Search for the cell housing the specified text and yield its [x, y] center coordinate. 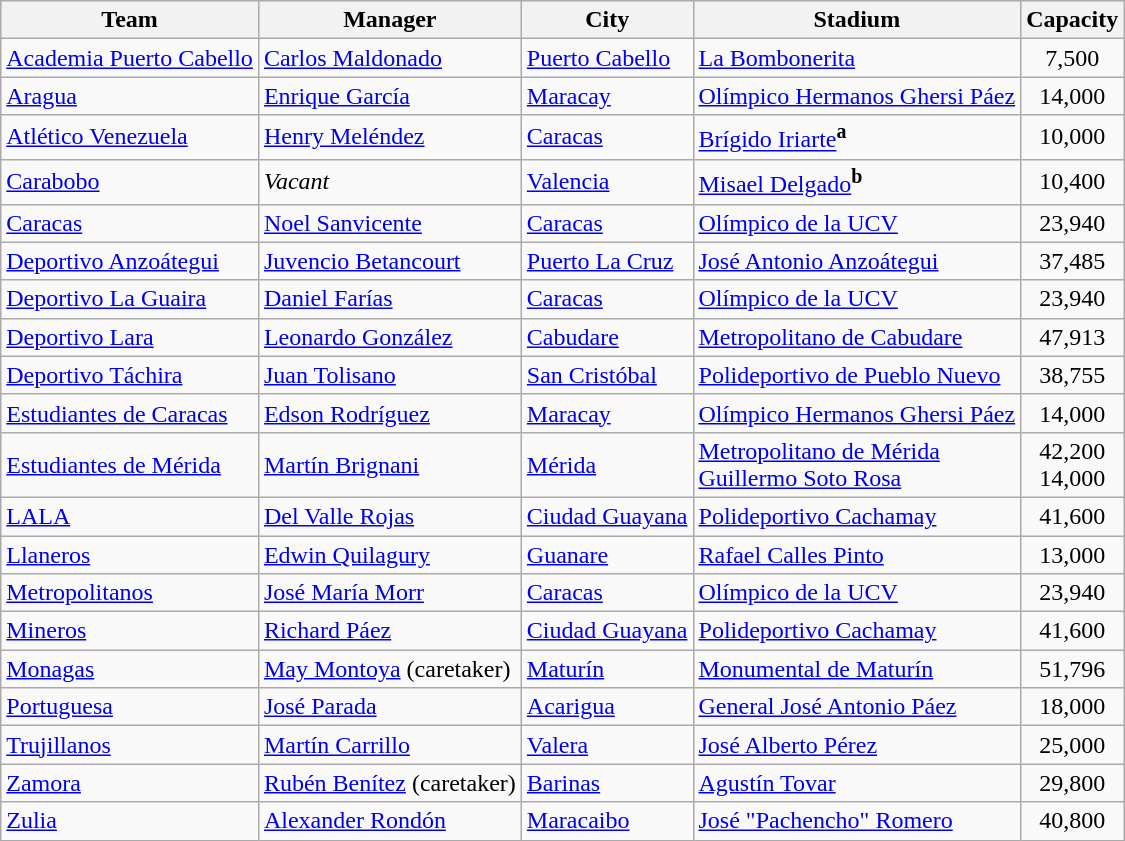
29,800 [1072, 783]
Manager [390, 20]
Stadium [857, 20]
Mineros [130, 631]
25,000 [1072, 745]
Deportivo La Guaira [130, 299]
Zulia [130, 821]
Vacant [390, 182]
Deportivo Lara [130, 337]
Zamora [130, 783]
José Alberto Pérez [857, 745]
Team [130, 20]
Estudiantes de Mérida [130, 464]
Puerto Cabello [607, 58]
Aragua [130, 96]
Cabudare [607, 337]
Polideportivo de Pueblo Nuevo [857, 375]
Estudiantes de Caracas [130, 413]
Metropolitano de Cabudare [857, 337]
LALA [130, 516]
Richard Páez [390, 631]
José Antonio Anzoátegui [857, 261]
La Bombonerita [857, 58]
Puerto La Cruz [607, 261]
Mérida [607, 464]
Juan Tolisano [390, 375]
51,796 [1072, 669]
Brígido Iriartea [857, 138]
10,000 [1072, 138]
Maturín [607, 669]
Llaneros [130, 555]
Monagas [130, 669]
Valera [607, 745]
47,913 [1072, 337]
San Cristóbal [607, 375]
Del Valle Rojas [390, 516]
Atlético Venezuela [130, 138]
42,20014,000 [1072, 464]
Acarigua [607, 707]
Edson Rodríguez [390, 413]
Deportivo Táchira [130, 375]
Guanare [607, 555]
38,755 [1072, 375]
Academia Puerto Cabello [130, 58]
José "Pachencho" Romero [857, 821]
Maracaibo [607, 821]
7,500 [1072, 58]
Misael Delgadob [857, 182]
Carabobo [130, 182]
May Montoya (caretaker) [390, 669]
Barinas [607, 783]
Deportivo Anzoátegui [130, 261]
Juvencio Betancourt [390, 261]
Valencia [607, 182]
Leonardo González [390, 337]
18,000 [1072, 707]
Monumental de Maturín [857, 669]
Trujillanos [130, 745]
City [607, 20]
13,000 [1072, 555]
Portuguesa [130, 707]
Agustín Tovar [857, 783]
Henry Meléndez [390, 138]
Enrique García [390, 96]
Carlos Maldonado [390, 58]
Metropolitano de MéridaGuillermo Soto Rosa [857, 464]
José María Morr [390, 593]
Noel Sanvicente [390, 223]
10,400 [1072, 182]
Metropolitanos [130, 593]
Daniel Farías [390, 299]
José Parada [390, 707]
General José Antonio Páez [857, 707]
Rubén Benítez (caretaker) [390, 783]
40,800 [1072, 821]
37,485 [1072, 261]
Alexander Rondón [390, 821]
Martín Carrillo [390, 745]
Edwin Quilagury [390, 555]
Rafael Calles Pinto [857, 555]
Capacity [1072, 20]
Martín Brignani [390, 464]
